Extract the (x, y) coordinate from the center of the cell holding the provided text.  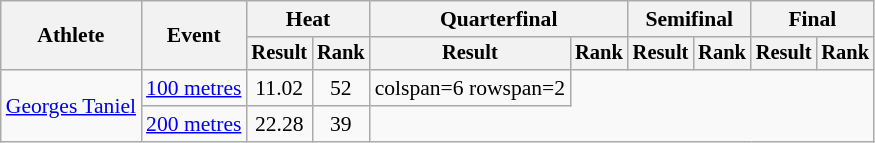
Semifinal (690, 19)
Georges Taniel (71, 106)
11.02 (279, 88)
200 metres (194, 124)
colspan=6 rowspan=2 (470, 88)
Athlete (71, 36)
22.28 (279, 124)
39 (341, 124)
Final (812, 19)
Event (194, 36)
Quarterfinal (499, 19)
Heat (308, 19)
100 metres (194, 88)
52 (341, 88)
